Search for the cell housing the specified text and yield its (X, Y) center coordinate. 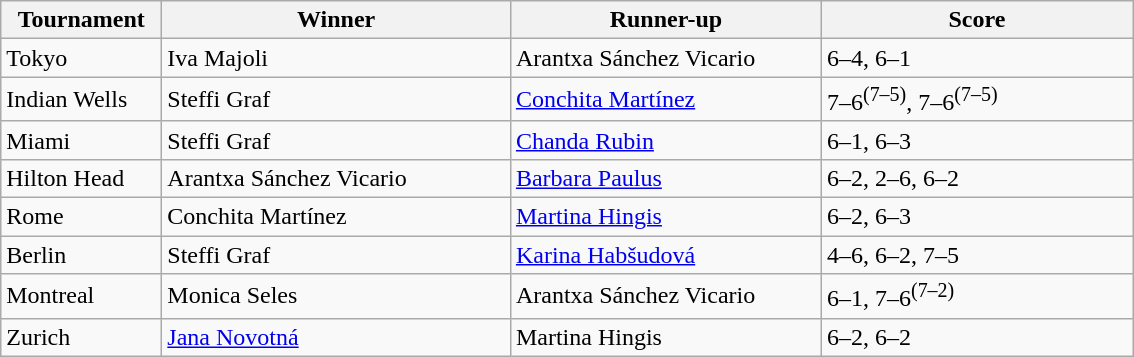
Montreal (82, 296)
7–6(7–5), 7–6(7–5) (976, 100)
Miami (82, 140)
Iva Majoli (336, 58)
6–4, 6–1 (976, 58)
Karina Habšudová (666, 255)
Score (976, 20)
Berlin (82, 255)
Tournament (82, 20)
Chanda Rubin (666, 140)
4–6, 6–2, 7–5 (976, 255)
Zurich (82, 337)
Tokyo (82, 58)
6–2, 2–6, 6–2 (976, 178)
Rome (82, 217)
Barbara Paulus (666, 178)
Indian Wells (82, 100)
Runner-up (666, 20)
Winner (336, 20)
6–2, 6–2 (976, 337)
Hilton Head (82, 178)
Jana Novotná (336, 337)
6–1, 6–3 (976, 140)
6–2, 6–3 (976, 217)
6–1, 7–6(7–2) (976, 296)
Monica Seles (336, 296)
